Determine the (X, Y) coordinate at the center of the cell enclosing the given text.  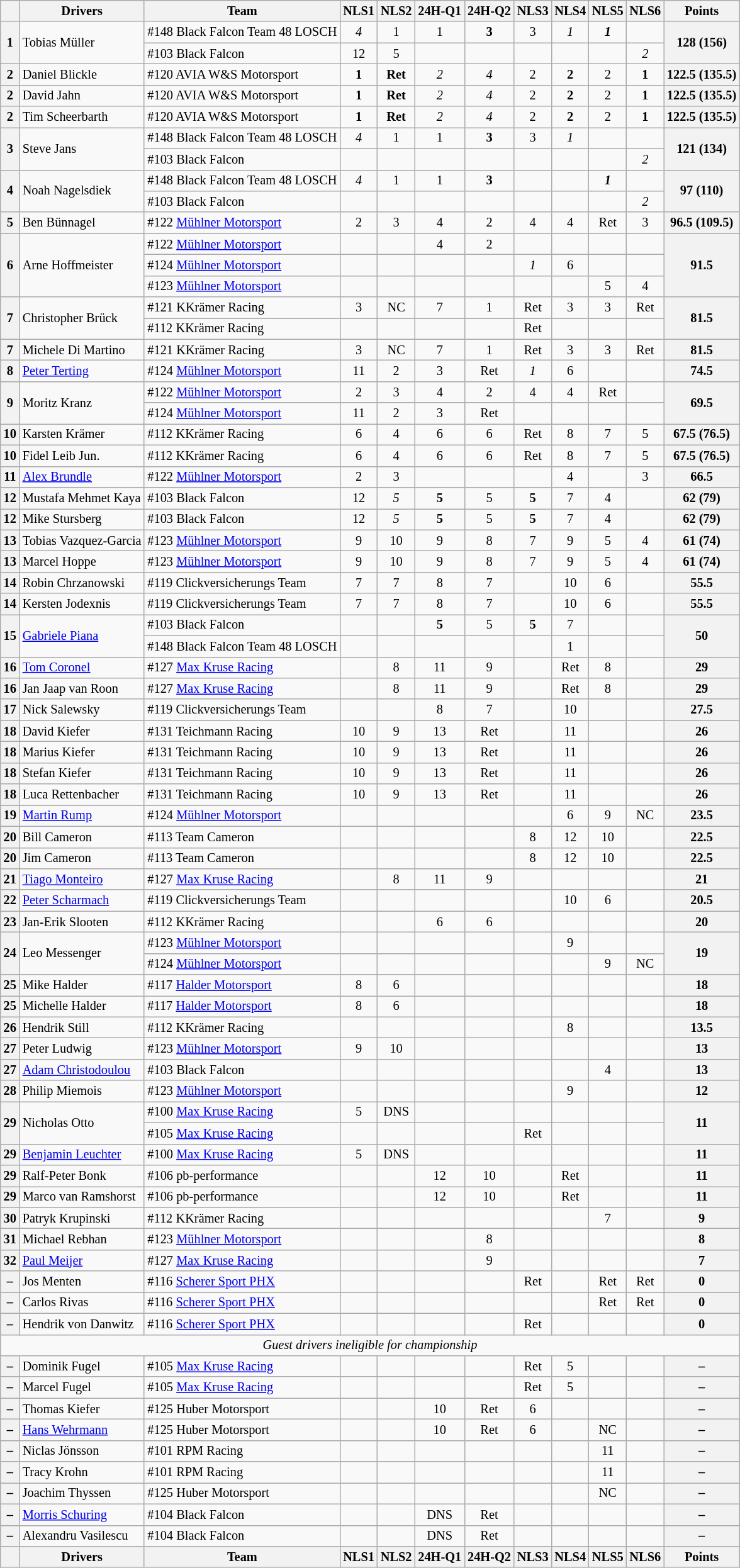
Michelle Halder (82, 1006)
Philip Miemois (82, 1091)
97 (110) (702, 191)
Noah Nagelsdiek (82, 191)
Martin Rump (82, 815)
Mike Halder (82, 985)
Marco van Ramshorst (82, 1197)
20.5 (702, 900)
96.5 (109.5) (702, 223)
Tiago Monteiro (82, 879)
Marcel Fugel (82, 1387)
30 (10, 1218)
91.5 (702, 266)
David Kiefer (82, 731)
Jim Cameron (82, 858)
Jos Menten (82, 1282)
Kersten Jodexnis (82, 604)
Marcel Hoppe (82, 561)
Mustafa Mehmet Kaya (82, 498)
27.5 (702, 710)
Robin Chrzanowski (82, 583)
23 (10, 922)
Patryk Krupinski (82, 1218)
Michele Di Martino (82, 350)
Stefan Kiefer (82, 773)
121 (134) (702, 148)
Alex Brundle (82, 477)
Carlos Rivas (82, 1302)
Joachim Thyssen (82, 1493)
Christopher Brück (82, 318)
Arne Hoffmeister (82, 266)
Gabriele Piana (82, 636)
Nick Salewsky (82, 710)
Adam Christodoulou (82, 1070)
Tobias Vazquez-Garcia (82, 540)
Luca Rettenbacher (82, 795)
Marius Kiefer (82, 752)
28 (10, 1091)
Michael Rebhan (82, 1239)
Moritz Kranz (82, 403)
David Jahn (82, 96)
Fidel Leib Jun. (82, 456)
Benjamin Leuchter (82, 1155)
32 (10, 1260)
Ralf-Peter Bonk (82, 1175)
24 (10, 953)
22 (10, 900)
Ben Bünnagel (82, 223)
Paul Meijer (82, 1260)
15 (10, 636)
13.5 (702, 1028)
Morris Schuring (82, 1515)
Daniel Blickle (82, 74)
Alexandru Vasilescu (82, 1536)
128 (156) (702, 43)
Dominik Fugel (82, 1366)
74.5 (702, 371)
Karsten Krämer (82, 434)
Nicholas Otto (82, 1123)
23.5 (702, 815)
Niclas Jönsson (82, 1451)
Guest drivers ineligible for championship (370, 1345)
Bill Cameron (82, 837)
Hans Wehrmann (82, 1430)
Peter Ludwig (82, 1049)
Tobias Müller (82, 43)
Thomas Kiefer (82, 1409)
Hendrik Still (82, 1028)
Tim Scheerbarth (82, 117)
Tom Coronel (82, 668)
Steve Jans (82, 148)
31 (10, 1239)
Peter Terting (82, 371)
17 (10, 710)
Hendrik von Danwitz (82, 1324)
Peter Scharmach (82, 900)
Leo Messenger (82, 953)
69.5 (702, 403)
Tracy Krohn (82, 1472)
50 (702, 636)
Mike Stursberg (82, 519)
Jan Jaap van Roon (82, 688)
66.5 (702, 477)
Jan-Erik Slooten (82, 922)
